Search for the cell housing the specified text and yield its [x, y] center coordinate. 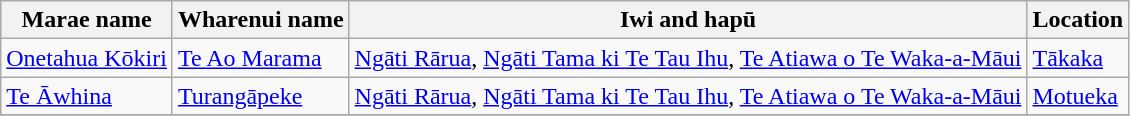
Turangāpeke [260, 96]
Motueka [1078, 96]
Iwi and hapū [688, 20]
Te Ao Marama [260, 58]
Marae name [87, 20]
Tākaka [1078, 58]
Onetahua Kōkiri [87, 58]
Location [1078, 20]
Wharenui name [260, 20]
Te Āwhina [87, 96]
